Find where the given text appears and provide that cell's center as (x, y) coordinate. 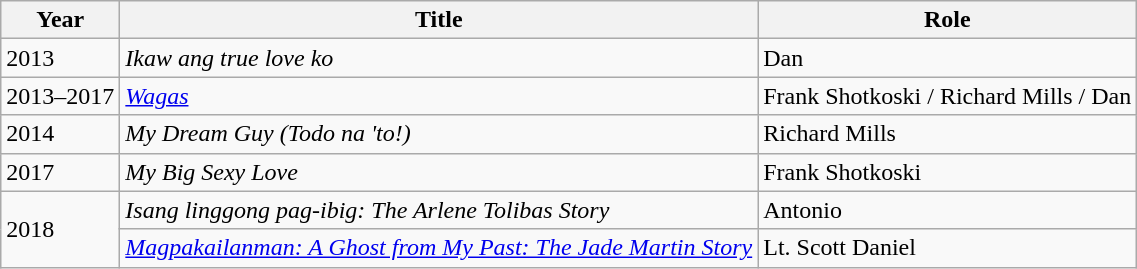
Dan (948, 58)
Antonio (948, 210)
My Dream Guy (Todo na 'to!) (439, 134)
2018 (60, 229)
Title (439, 20)
Year (60, 20)
2013–2017 (60, 96)
Lt. Scott Daniel (948, 248)
2013 (60, 58)
Frank Shotkoski (948, 172)
Wagas (439, 96)
Role (948, 20)
Isang linggong pag-ibig: The Arlene Tolibas Story (439, 210)
Richard Mills (948, 134)
2017 (60, 172)
Magpakailanman: A Ghost from My Past: The Jade Martin Story (439, 248)
Ikaw ang true love ko (439, 58)
My Big Sexy Love (439, 172)
Frank Shotkoski / Richard Mills / Dan (948, 96)
2014 (60, 134)
